Extract the (x, y) coordinate from the center of the cell holding the provided text.  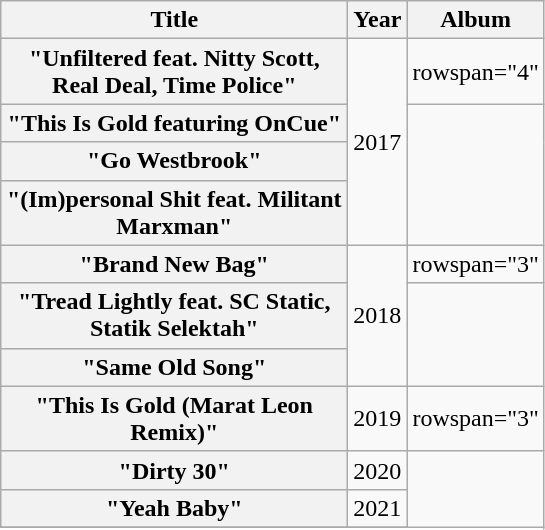
"Go Westbrook" (174, 161)
2018 (378, 316)
"Unfiltered feat. Nitty Scott, Real Deal, Time Police" (174, 72)
"Brand New Bag" (174, 264)
Year (378, 20)
Album (476, 20)
"Yeah Baby" (174, 508)
2021 (378, 508)
"Same Old Song" (174, 367)
"Tread Lightly feat. SC Static, Statik Selektah" (174, 316)
"This Is Gold featuring OnCue" (174, 123)
"This Is Gold (Marat Leon Remix)" (174, 418)
2019 (378, 418)
2020 (378, 470)
"Dirty 30" (174, 470)
"(Im)personal Shit feat. Militant Marxman" (174, 212)
Title (174, 20)
2017 (378, 142)
rowspan="4" (476, 72)
